Detect which cell encompasses the target text, then output its [x, y] center coordinate. 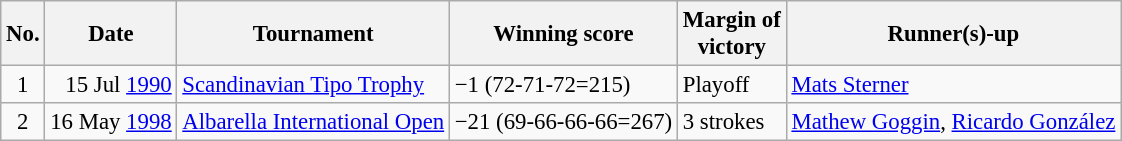
−1 (72-71-72=215) [563, 85]
1 [23, 85]
3 strokes [732, 122]
Tournament [313, 34]
Albarella International Open [313, 122]
Date [111, 34]
2 [23, 122]
Mats Sterner [954, 85]
Mathew Goggin, Ricardo González [954, 122]
Playoff [732, 85]
−21 (69-66-66-66=267) [563, 122]
No. [23, 34]
Winning score [563, 34]
15 Jul 1990 [111, 85]
Runner(s)-up [954, 34]
16 May 1998 [111, 122]
Margin ofvictory [732, 34]
Scandinavian Tipo Trophy [313, 85]
